Detect which cell encompasses the target text, then output its (x, y) center coordinate. 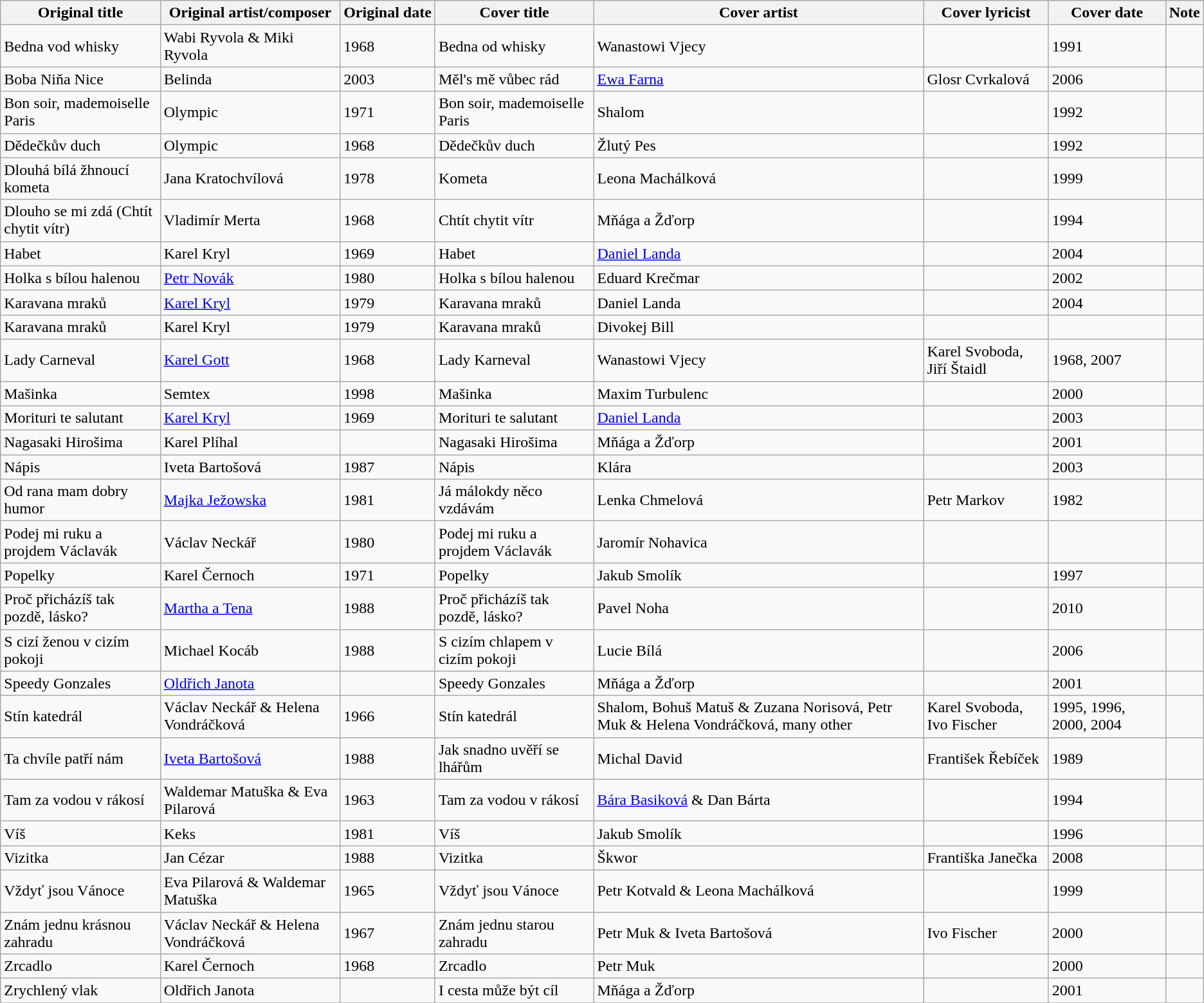
Cover artist (759, 13)
Kometa (515, 179)
Eva Pilarová & Waldemar Matuška (250, 890)
2002 (1107, 278)
Shalom, Bohuš Matuš & Zuzana Norisová, Petr Muk & Helena Vondráčková, many other (759, 717)
Waldemar Matuška & Eva Pilarová (250, 800)
1987 (388, 467)
Dlouhá bílá žhnoucí kometa (81, 179)
Lady Karneval (515, 360)
Karel Plíhal (250, 443)
1998 (388, 393)
Original artist/composer (250, 13)
František Řebíček (986, 758)
S cizím chlapem v cizím pokoji (515, 650)
Jana Kratochvílová (250, 179)
Od rana mam dobry humor (81, 501)
Cover date (1107, 13)
1995, 1996, 2000, 2004 (1107, 717)
Žlutý Pes (759, 145)
Bedna od whisky (515, 46)
Wabi Ryvola & Miki Ryvola (250, 46)
Petr Novák (250, 278)
Eduard Krečmar (759, 278)
1991 (1107, 46)
Belinda (250, 79)
1978 (388, 179)
Petr Kotvald & Leona Machálková (759, 890)
Lady Carneval (81, 360)
Semtex (250, 393)
1966 (388, 717)
Keks (250, 833)
Boba Niňa Nice (81, 79)
Lenka Chmelová (759, 501)
Glosr Cvrkalová (986, 79)
Znám jednu starou zahradu (515, 933)
Leona Machálková (759, 179)
1982 (1107, 501)
Majka Ježowska (250, 501)
2008 (1107, 858)
Klára (759, 467)
Pavel Noha (759, 609)
Maxim Turbulenc (759, 393)
1967 (388, 933)
Karel Svoboda, Ivo Fischer (986, 717)
Karel Svoboda, Jiří Štaidl (986, 360)
1963 (388, 800)
Bedna vod whisky (81, 46)
Bára Basiková & Dan Bárta (759, 800)
1965 (388, 890)
Petr Muk & Iveta Bartošová (759, 933)
Chtít chytit vítr (515, 220)
Měl's mě vůbec rád (515, 79)
Note (1185, 13)
Shalom (759, 112)
1996 (1107, 833)
Cover title (515, 13)
Michal David (759, 758)
Františka Janečka (986, 858)
S cizí ženou v cizím pokoji (81, 650)
1989 (1107, 758)
Škwor (759, 858)
2010 (1107, 609)
Karel Gott (250, 360)
Michael Kocáb (250, 650)
Petr Markov (986, 501)
Znám jednu krásnou zahradu (81, 933)
Zrychlený vlak (81, 991)
Václav Neckář (250, 542)
Jak snadno uvěří se lhářům (515, 758)
Divokej Bill (759, 327)
Original title (81, 13)
Vladimír Merta (250, 220)
Já málokdy něco vzdávám (515, 501)
Martha a Tena (250, 609)
Jan Cézar (250, 858)
Lucie Bílá (759, 650)
I cesta může být cíl (515, 991)
Cover lyricist (986, 13)
Dlouho se mi zdá (Chtít chytit vítr) (81, 220)
Ivo Fischer (986, 933)
1997 (1107, 575)
Petr Muk (759, 966)
Original date (388, 13)
Ewa Farna (759, 79)
Jaromír Nohavica (759, 542)
Ta chvíle patří nám (81, 758)
1968, 2007 (1107, 360)
